Return the [x, y] coordinate for the center point of the cell that contains the specified text.  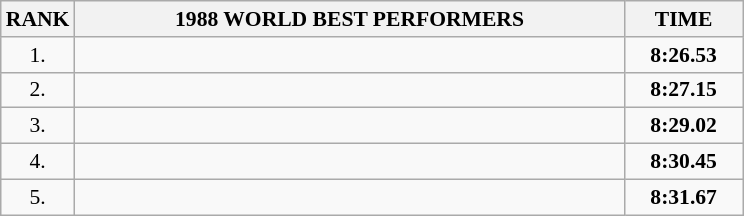
1. [38, 55]
8:29.02 [684, 126]
8:30.45 [684, 162]
4. [38, 162]
TIME [684, 19]
2. [38, 90]
1988 WORLD BEST PERFORMERS [349, 19]
3. [38, 126]
RANK [38, 19]
8:27.15 [684, 90]
5. [38, 197]
8:26.53 [684, 55]
8:31.67 [684, 197]
